Find where the given text appears and provide that cell's center as (x, y) coordinate. 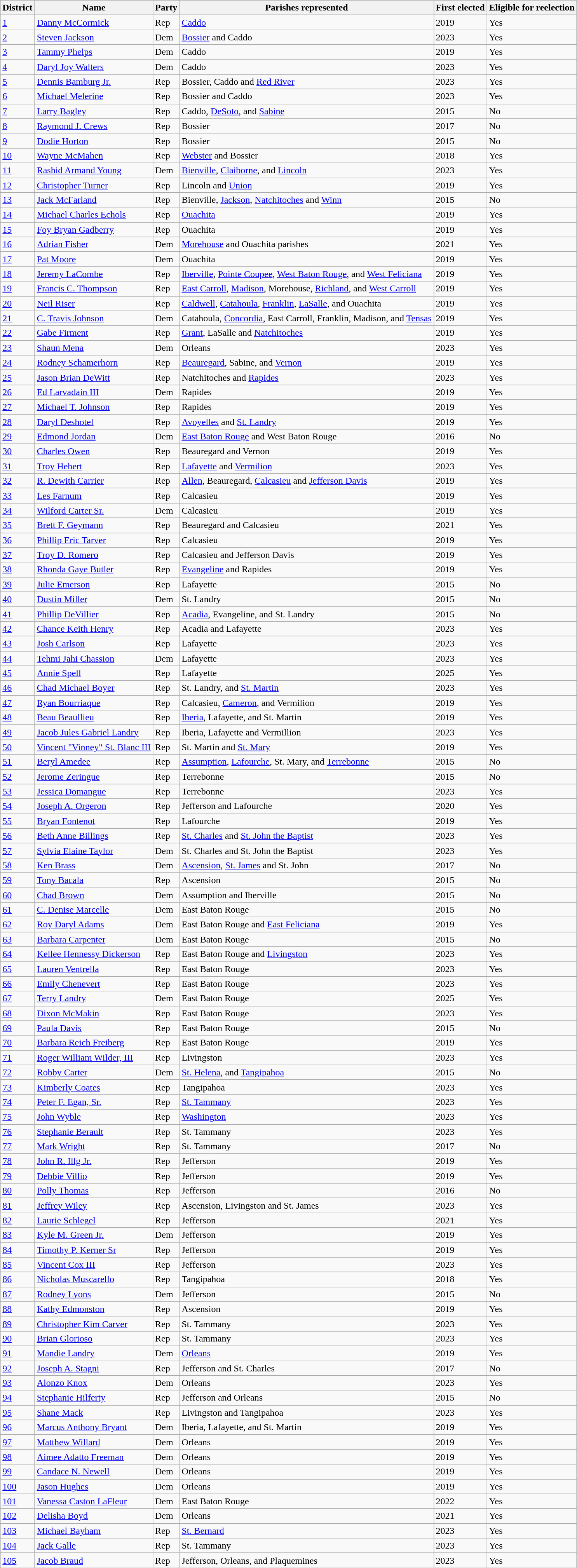
Daryl Joy Walters (94, 67)
Debbie Villio (94, 1176)
60 (17, 895)
37 (17, 555)
42 (17, 629)
Tehmi Jahi Chassion (94, 659)
Paula Davis (94, 1028)
Acadia and Lafayette (307, 629)
Alonzo Knox (94, 1383)
John Wyble (94, 1117)
69 (17, 1028)
Chad Michael Boyer (94, 688)
Laurie Schlegel (94, 1220)
Bienville, Claiborne, and Lincoln (307, 170)
76 (17, 1132)
Jefferson and St. Charles (307, 1368)
C. Travis Johnson (94, 318)
93 (17, 1383)
Phillip Eric Tarver (94, 540)
46 (17, 688)
27 (17, 407)
3 (17, 52)
Terry Landry (94, 998)
53 (17, 791)
24 (17, 362)
38 (17, 570)
Wilford Carter Sr. (94, 510)
25 (17, 377)
Steven Jackson (94, 37)
17 (17, 259)
Jack Galle (94, 1545)
68 (17, 1013)
Jefferson and Orleans (307, 1398)
Charles Owen (94, 451)
89 (17, 1324)
65 (17, 969)
19 (17, 289)
1 (17, 23)
Raymond J. Crews (94, 126)
Michael T. Johnson (94, 407)
21 (17, 318)
Barbara Carpenter (94, 939)
85 (17, 1265)
80 (17, 1191)
28 (17, 422)
R. Dewith Carrier (94, 481)
67 (17, 998)
12 (17, 185)
Stephanie Hilferty (94, 1398)
Jason Hughes (94, 1486)
Christopher Turner (94, 185)
9 (17, 141)
Livingston (307, 1058)
Rhonda Gaye Butler (94, 570)
84 (17, 1250)
St. Martin and St. Mary (307, 747)
57 (17, 850)
103 (17, 1531)
88 (17, 1309)
Beauregard and Vernon (307, 451)
Mark Wright (94, 1146)
Livingston and Tangipahoa (307, 1413)
94 (17, 1398)
Joseph A. Orgeron (94, 806)
29 (17, 437)
Emily Chenevert (94, 984)
48 (17, 718)
Jeffrey Wiley (94, 1206)
63 (17, 939)
2 (17, 37)
Brett F. Geymann (94, 525)
Barbara Reich Freiberg (94, 1043)
Larry Bagley (94, 111)
Beth Anne Billings (94, 836)
Jefferson, Orleans, and Plaquemines (307, 1560)
Beauregard and Calcasieu (307, 525)
105 (17, 1560)
Neil Riser (94, 303)
Rashid Armand Young (94, 170)
Candace N. Newell (94, 1472)
58 (17, 865)
70 (17, 1043)
54 (17, 806)
78 (17, 1161)
95 (17, 1413)
8 (17, 126)
Michael Charles Echols (94, 215)
56 (17, 836)
Jacob Jules Gabriel Landry (94, 732)
Les Farnum (94, 496)
Webster and Bossier (307, 155)
St. Landry, and St. Martin (307, 688)
Ryan Bourriaque (94, 703)
Bossier, Caddo and Red River (307, 82)
Sylvia Elaine Taylor (94, 850)
31 (17, 466)
Jeremy LaCombe (94, 274)
Party (166, 8)
Lauren Ventrella (94, 969)
83 (17, 1235)
Jack McFarland (94, 200)
Eligible for reelection (532, 8)
10 (17, 155)
Robby Carter (94, 1072)
74 (17, 1102)
Aimee Adatto Freeman (94, 1457)
St. Bernard (307, 1531)
Francis C. Thompson (94, 289)
Danny McCormick (94, 23)
87 (17, 1294)
91 (17, 1353)
Ed Larvadain III (94, 392)
Phillip DeVillier (94, 614)
7 (17, 111)
59 (17, 880)
Rodney Schamerhorn (94, 362)
61 (17, 910)
Josh Carlson (94, 643)
40 (17, 599)
5 (17, 82)
Dixon McMakin (94, 1013)
John R. Illg Jr. (94, 1161)
102 (17, 1516)
16 (17, 244)
15 (17, 230)
Kathy Edmonston (94, 1309)
Pat Moore (94, 259)
71 (17, 1058)
Beryl Amedee (94, 762)
47 (17, 703)
Ascension, Livingston and St. James (307, 1206)
Parishes represented (307, 8)
Mandie Landry (94, 1353)
Washington (307, 1117)
Daryl Deshotel (94, 422)
4 (17, 67)
6 (17, 96)
Peter F. Egan, Sr. (94, 1102)
C. Denise Marcelle (94, 910)
Kyle M. Green Jr. (94, 1235)
55 (17, 821)
Assumption, Lafourche, St. Mary, and Terrebonne (307, 762)
District (17, 8)
73 (17, 1087)
Roger William Wilder, III (94, 1058)
Troy D. Romero (94, 555)
Acadia, Evangeline, and St. Landry (307, 614)
Lincoln and Union (307, 185)
East Baton Rouge and West Baton Rouge (307, 437)
Natchitoches and Rapides (307, 377)
Ascension, St. James and St. John (307, 865)
39 (17, 584)
45 (17, 673)
30 (17, 451)
79 (17, 1176)
Foy Bryan Gadberry (94, 230)
Evangeline and Rapides (307, 570)
26 (17, 392)
Jessica Domangue (94, 791)
2020 (460, 806)
Bienville, Jackson, Natchitoches and Winn (307, 200)
Vincent "Vinney" St. Blanc III (94, 747)
98 (17, 1457)
Dennis Bamburg Jr. (94, 82)
Brian Glorioso (94, 1338)
96 (17, 1427)
43 (17, 643)
82 (17, 1220)
East Baton Rouge and Livingston (307, 954)
62 (17, 925)
Matthew Willard (94, 1442)
Troy Hebert (94, 466)
Jefferson and Lafourche (307, 806)
14 (17, 215)
Stephanie Berault (94, 1132)
Assumption and Iberville (307, 895)
Calcasieu, Cameron, and Vermilion (307, 703)
52 (17, 777)
90 (17, 1338)
Julie Emerson (94, 584)
49 (17, 732)
Vanessa Caston LaFleur (94, 1501)
51 (17, 762)
41 (17, 614)
Roy Daryl Adams (94, 925)
Grant, LaSalle and Natchitoches (307, 333)
East Carroll, Madison, Morehouse, Richland, and West Carroll (307, 289)
Lafayette and Vermilion (307, 466)
Polly Thomas (94, 1191)
104 (17, 1545)
Marcus Anthony Bryant (94, 1427)
22 (17, 333)
St. Landry (307, 599)
92 (17, 1368)
Jerome Zeringue (94, 777)
Avoyelles and St. Landry (307, 422)
Dustin Miller (94, 599)
99 (17, 1472)
Joseph A. Stagni (94, 1368)
Bryan Fontenot (94, 821)
Kimberly Coates (94, 1087)
Rodney Lyons (94, 1294)
Caddo, DeSoto, and Sabine (307, 111)
50 (17, 747)
20 (17, 303)
81 (17, 1206)
Shane Mack (94, 1413)
Allen, Beauregard, Calcasieu and Jefferson Davis (307, 481)
Kellee Hennessy Dickerson (94, 954)
32 (17, 481)
Calcasieu and Jefferson Davis (307, 555)
Delisha Boyd (94, 1516)
Beauregard, Sabine, and Vernon (307, 362)
66 (17, 984)
86 (17, 1279)
75 (17, 1117)
Christopher Kim Carver (94, 1324)
35 (17, 525)
33 (17, 496)
77 (17, 1146)
Tammy Phelps (94, 52)
Wayne McMahen (94, 155)
34 (17, 510)
Dodie Horton (94, 141)
Shaun Mena (94, 348)
97 (17, 1442)
13 (17, 200)
Morehouse and Ouachita parishes (307, 244)
St. Helena, and Tangipahoa (307, 1072)
Name (94, 8)
Timothy P. Kerner Sr (94, 1250)
East Baton Rouge and East Feliciana (307, 925)
23 (17, 348)
36 (17, 540)
11 (17, 170)
18 (17, 274)
Ken Brass (94, 865)
Nicholas Muscarello (94, 1279)
100 (17, 1486)
Edmond Jordan (94, 437)
Chance Keith Henry (94, 629)
72 (17, 1072)
Annie Spell (94, 673)
2022 (460, 1501)
Chad Brown (94, 895)
Jacob Braud (94, 1560)
Adrian Fisher (94, 244)
Iberia, Lafayette and Vermillion (307, 732)
Iberville, Pointe Coupee, West Baton Rouge, and West Feliciana (307, 274)
Lafourche (307, 821)
Beau Beaullieu (94, 718)
Catahoula, Concordia, East Carroll, Franklin, Madison, and Tensas (307, 318)
101 (17, 1501)
Vincent Cox III (94, 1265)
First elected (460, 8)
Jason Brian DeWitt (94, 377)
Tony Bacala (94, 880)
Michael Melerine (94, 96)
Gabe Firment (94, 333)
Caldwell, Catahoula, Franklin, LaSalle, and Ouachita (307, 303)
44 (17, 659)
64 (17, 954)
Michael Bayham (94, 1531)
